Output the (X, Y) coordinate of the center of the cell containing the given text.  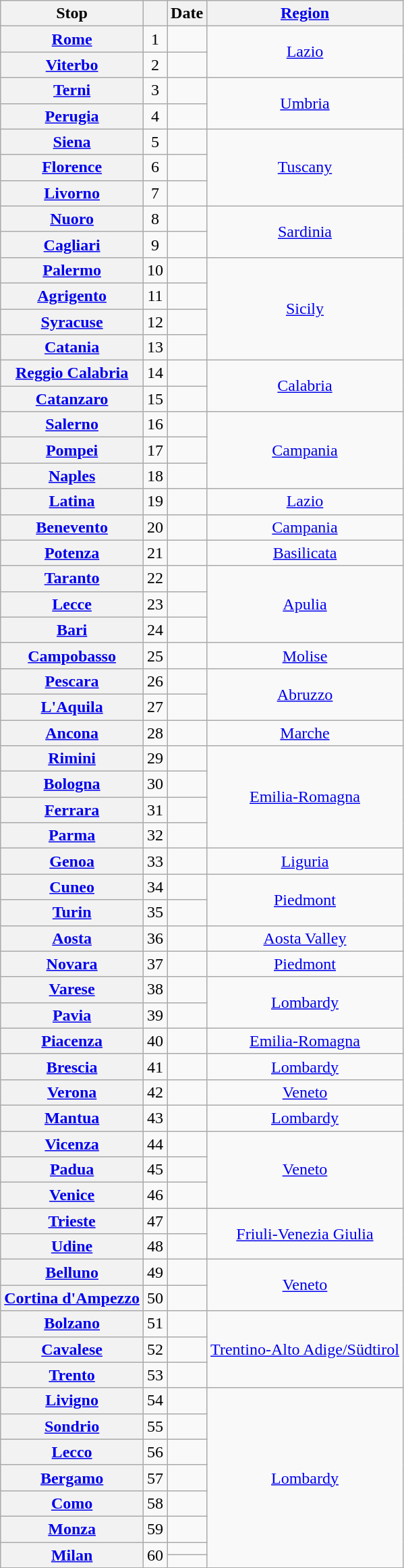
34 (155, 887)
Stop (72, 13)
Livigno (72, 1401)
45 (155, 1170)
48 (155, 1247)
35 (155, 913)
4 (155, 116)
Friuli-Venezia Giulia (305, 1234)
30 (155, 784)
55 (155, 1426)
Cortina d'Ampezzo (72, 1298)
Milan (72, 1555)
24 (155, 630)
Calabria (305, 386)
Apulia (305, 604)
Abruzzo (305, 694)
Varese (72, 990)
Agrigento (72, 296)
42 (155, 1092)
10 (155, 270)
13 (155, 348)
57 (155, 1478)
9 (155, 244)
23 (155, 604)
Bari (72, 630)
Trentino-Alto Adige/Südtirol (305, 1349)
L'Aquila (72, 707)
Rimini (72, 759)
Catania (72, 348)
Bologna (72, 784)
1 (155, 39)
29 (155, 759)
Bergamo (72, 1478)
52 (155, 1349)
41 (155, 1066)
Basilicata (305, 553)
Perugia (72, 116)
Trento (72, 1375)
37 (155, 964)
6 (155, 167)
54 (155, 1401)
19 (155, 502)
Latina (72, 502)
59 (155, 1529)
Naples (72, 476)
Syracuse (72, 322)
53 (155, 1375)
Ferrara (72, 810)
Benevento (72, 527)
56 (155, 1452)
Region (305, 13)
Padua (72, 1170)
14 (155, 373)
60 (155, 1555)
12 (155, 322)
51 (155, 1324)
Piacenza (72, 1041)
58 (155, 1503)
Florence (72, 167)
Sardinia (305, 232)
Monza (72, 1529)
26 (155, 681)
Potenza (72, 553)
Reggio Calabria (72, 373)
Viterbo (72, 65)
Lecco (72, 1452)
33 (155, 861)
Novara (72, 964)
43 (155, 1118)
Aosta (72, 938)
Tuscany (305, 167)
Molise (305, 655)
17 (155, 450)
Sondrio (72, 1426)
Pavia (72, 1015)
Trieste (72, 1221)
Venice (72, 1195)
Aosta Valley (305, 938)
11 (155, 296)
50 (155, 1298)
Mantua (72, 1118)
Turin (72, 913)
31 (155, 810)
Taranto (72, 578)
Cagliari (72, 244)
3 (155, 90)
Siena (72, 142)
Cavalese (72, 1349)
Udine (72, 1247)
Marche (305, 732)
28 (155, 732)
Lecce (72, 604)
Umbria (305, 103)
Verona (72, 1092)
Livorno (72, 193)
2 (155, 65)
47 (155, 1221)
38 (155, 990)
20 (155, 527)
49 (155, 1272)
Date (187, 13)
22 (155, 578)
27 (155, 707)
44 (155, 1144)
Parma (72, 836)
Brescia (72, 1066)
Pescara (72, 681)
Cuneo (72, 887)
Liguria (305, 861)
39 (155, 1015)
Palermo (72, 270)
Vicenza (72, 1144)
8 (155, 219)
Nuoro (72, 219)
21 (155, 553)
Como (72, 1503)
Catanzaro (72, 399)
36 (155, 938)
40 (155, 1041)
Sicily (305, 308)
Salerno (72, 425)
18 (155, 476)
Belluno (72, 1272)
7 (155, 193)
Campobasso (72, 655)
46 (155, 1195)
5 (155, 142)
Bolzano (72, 1324)
Ancona (72, 732)
Genoa (72, 861)
16 (155, 425)
Terni (72, 90)
Pompei (72, 450)
15 (155, 399)
25 (155, 655)
Rome (72, 39)
32 (155, 836)
